Determine the (x, y) coordinate at the center of the cell enclosing the given text.  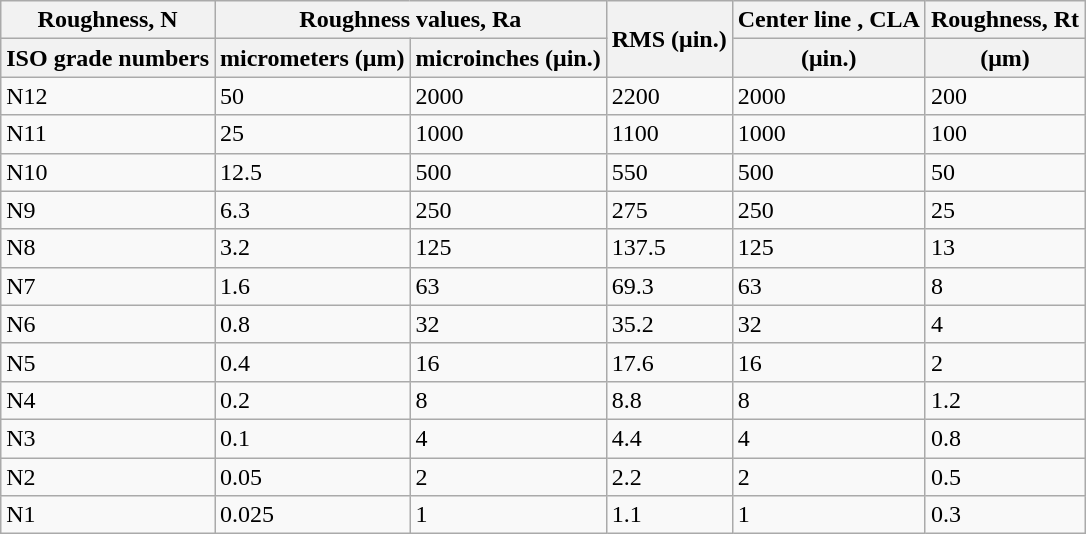
0.05 (312, 477)
N10 (108, 172)
2200 (669, 96)
N6 (108, 324)
1.2 (1004, 400)
1.6 (312, 286)
N1 (108, 515)
N2 (108, 477)
N8 (108, 248)
4.4 (669, 438)
N3 (108, 438)
ISO grade numbers (108, 58)
17.6 (669, 362)
137.5 (669, 248)
13 (1004, 248)
100 (1004, 134)
8.8 (669, 400)
12.5 (312, 172)
Roughness values, Ra (410, 20)
Roughness, N (108, 20)
N11 (108, 134)
0.4 (312, 362)
2.2 (669, 477)
1.1 (669, 515)
N4 (108, 400)
(μin.) (828, 58)
Roughness, Rt (1004, 20)
0.2 (312, 400)
RMS (μin.) (669, 39)
0.3 (1004, 515)
275 (669, 210)
69.3 (669, 286)
35.2 (669, 324)
N9 (108, 210)
1100 (669, 134)
N12 (108, 96)
N7 (108, 286)
3.2 (312, 248)
550 (669, 172)
micrometers (μm) (312, 58)
200 (1004, 96)
0.025 (312, 515)
N5 (108, 362)
0.1 (312, 438)
0.5 (1004, 477)
microinches (μin.) (508, 58)
Center line , CLA (828, 20)
(μm) (1004, 58)
6.3 (312, 210)
